Extract the (x, y) coordinate from the center of the cell holding the provided text.  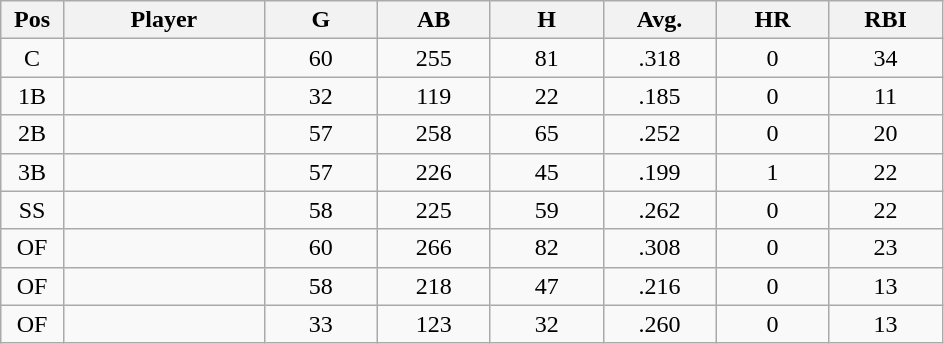
20 (886, 134)
.199 (660, 172)
.185 (660, 96)
2B (32, 134)
.252 (660, 134)
23 (886, 248)
3B (32, 172)
45 (546, 172)
81 (546, 58)
G (320, 20)
RBI (886, 20)
SS (32, 210)
Avg. (660, 20)
225 (434, 210)
258 (434, 134)
1 (772, 172)
.260 (660, 324)
266 (434, 248)
65 (546, 134)
Player (164, 20)
H (546, 20)
Pos (32, 20)
.216 (660, 286)
.262 (660, 210)
C (32, 58)
11 (886, 96)
1B (32, 96)
HR (772, 20)
.318 (660, 58)
33 (320, 324)
.308 (660, 248)
34 (886, 58)
123 (434, 324)
255 (434, 58)
218 (434, 286)
82 (546, 248)
226 (434, 172)
119 (434, 96)
59 (546, 210)
AB (434, 20)
47 (546, 286)
